Provide the [x, y] coordinate of the cell's center where the given text is located.  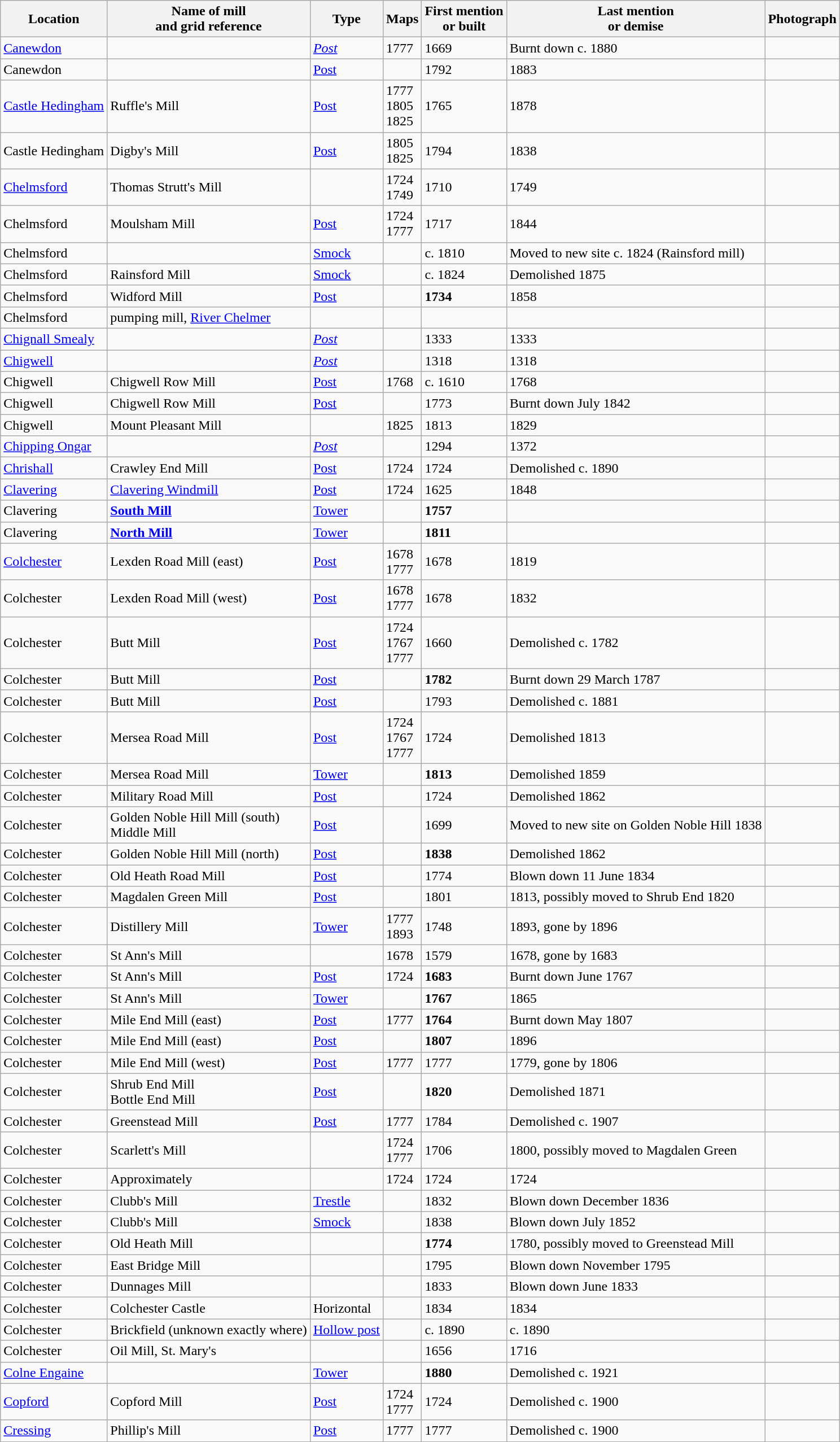
Last mention or demise [636, 19]
1795 [464, 1265]
Widford Mill [209, 296]
Golden Noble Hill Mill (south) Middle Mill [209, 825]
1372 [636, 447]
Burnt down July 1842 [636, 404]
North Mill [209, 532]
1764 [464, 1020]
1896 [636, 1041]
Blown down July 1852 [636, 1222]
1820 [464, 1092]
17771893 [402, 926]
1819 [636, 561]
Cressing [54, 1431]
Military Road Mill [209, 796]
1813, possibly moved to Shrub End 1820 [636, 897]
1683 [464, 977]
1878 [636, 106]
Distillery Mill [209, 926]
1784 [464, 1121]
1833 [464, 1287]
South Mill [209, 511]
177718051825 [402, 106]
1579 [464, 955]
1807 [464, 1041]
1716 [636, 1351]
Type [347, 19]
Magdalen Green Mill [209, 897]
Burnt down June 1767 [636, 977]
Blown down June 1833 [636, 1287]
Mount Pleasant Mill [209, 425]
Old Heath Mill [209, 1244]
1893, gone by 1896 [636, 926]
Dunnages Mill [209, 1287]
Horizontal [347, 1308]
Old Heath Road Mill [209, 876]
Demolished 1813 [636, 737]
1773 [464, 404]
Chignall Smealy [54, 339]
Digby's Mill [209, 150]
Golden Noble Hill Mill (north) [209, 854]
1800, possibly moved to Magdalen Green [636, 1150]
Moulsham Mill [209, 224]
Burnt down 29 March 1787 [636, 679]
Demolished 1859 [636, 774]
Phillip's Mill [209, 1431]
c. 1824 [464, 274]
Demolished c. 1782 [636, 643]
Approximately [209, 1179]
17241749 [402, 187]
1811 [464, 532]
Blown down December 1836 [636, 1201]
c. 1610 [464, 382]
Mile End Mill (west) [209, 1063]
1717 [464, 224]
1825 [402, 425]
Scarlett's Mill [209, 1150]
c. 1810 [464, 253]
Shrub End MillBottle End Mill [209, 1092]
Hollow post [347, 1330]
Demolished c. 1890 [636, 468]
1749 [636, 187]
1625 [464, 490]
1767 [464, 998]
Blown down November 1795 [636, 1265]
1678, gone by 1683 [636, 955]
1656 [464, 1351]
Maps [402, 19]
Clavering Windmill [209, 490]
Rainsford Mill [209, 274]
1880 [464, 1373]
1782 [464, 679]
Greenstead Mill [209, 1121]
Photograph [802, 19]
Colchester Castle [209, 1308]
1660 [464, 643]
1792 [464, 69]
1883 [636, 69]
1294 [464, 447]
pumping mill, River Chelmer [209, 317]
1734 [464, 296]
1669 [464, 48]
1848 [636, 490]
Copford Mill [209, 1401]
1706 [464, 1150]
Colne Engaine [54, 1373]
Moved to new site c. 1824 (Rainsford mill) [636, 253]
Burnt down c. 1880 [636, 48]
Brickfield (unknown exactly where) [209, 1330]
1794 [464, 150]
1793 [464, 701]
Demolished 1875 [636, 274]
1748 [464, 926]
Demolished c. 1921 [636, 1373]
1765 [464, 106]
1699 [464, 825]
Oil Mill, St. Mary's [209, 1351]
1858 [636, 296]
Chrishall [54, 468]
Name of milland grid reference [209, 19]
1865 [636, 998]
1829 [636, 425]
1779, gone by 1806 [636, 1063]
Blown down 11 June 1834 [636, 876]
Demolished c. 1881 [636, 701]
1801 [464, 897]
Location [54, 19]
1757 [464, 511]
1780, possibly moved to Greenstead Mill [636, 1244]
Crawley End Mill [209, 468]
Lexden Road Mill (west) [209, 598]
Chipping Ongar [54, 447]
Copford [54, 1401]
Demolished 1871 [636, 1092]
1710 [464, 187]
First mentionor built [464, 19]
1844 [636, 224]
Lexden Road Mill (east) [209, 561]
Ruffle's Mill [209, 106]
Moved to new site on Golden Noble Hill 1838 [636, 825]
Thomas Strutt's Mill [209, 187]
Demolished c. 1907 [636, 1121]
East Bridge Mill [209, 1265]
Burnt down May 1807 [636, 1020]
18051825 [402, 150]
Trestle [347, 1201]
